From the cell containing the given text, extract its center point as (x, y) coordinate. 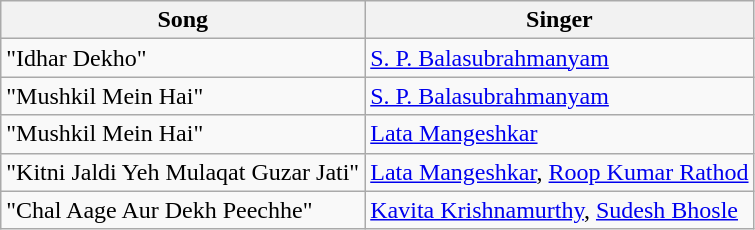
Lata Mangeshkar (560, 134)
Kavita Krishnamurthy, Sudesh Bhosle (560, 210)
Song (183, 20)
"Chal Aage Aur Dekh Peechhe" (183, 210)
"Idhar Dekho" (183, 58)
"Kitni Jaldi Yeh Mulaqat Guzar Jati" (183, 172)
Lata Mangeshkar, Roop Kumar Rathod (560, 172)
Singer (560, 20)
